Return [x, y] of the center of cell containing provided text 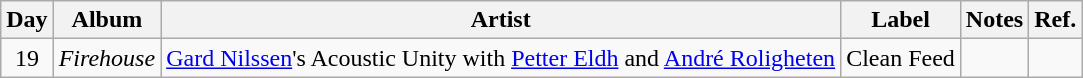
Artist [501, 20]
Day [27, 20]
Album [106, 20]
Ref. [1056, 20]
Clean Feed [901, 58]
Gard Nilssen's Acoustic Unity with Petter Eldh and André Roligheten [501, 58]
19 [27, 58]
Label [901, 20]
Notes [994, 20]
Firehouse [106, 58]
